Pinpoint the cell where the given text exists, returning its [X, Y] midpoint coordinate. 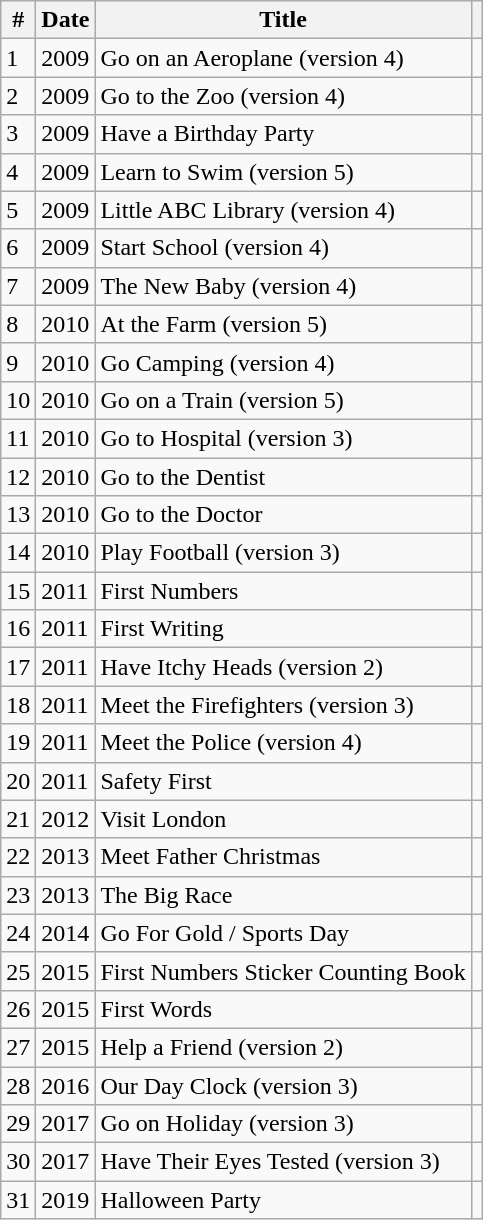
2 [18, 96]
# [18, 20]
Go on a Train (version 5) [283, 400]
Have a Birthday Party [283, 134]
14 [18, 553]
Go to the Dentist [283, 477]
Start School (version 4) [283, 248]
25 [18, 971]
At the Farm (version 5) [283, 324]
Go on Holiday (version 3) [283, 1124]
10 [18, 400]
26 [18, 1009]
27 [18, 1047]
18 [18, 705]
Help a Friend (version 2) [283, 1047]
Play Football (version 3) [283, 553]
The Big Race [283, 895]
Safety First [283, 781]
1 [18, 58]
15 [18, 591]
2012 [66, 819]
11 [18, 438]
Go to the Doctor [283, 515]
2019 [66, 1200]
Go For Gold / Sports Day [283, 933]
17 [18, 667]
The New Baby (version 4) [283, 286]
21 [18, 819]
7 [18, 286]
First Numbers Sticker Counting Book [283, 971]
Meet Father Christmas [283, 857]
Our Day Clock (version 3) [283, 1085]
13 [18, 515]
Go to Hospital (version 3) [283, 438]
Go Camping (version 4) [283, 362]
Learn to Swim (version 5) [283, 172]
4 [18, 172]
8 [18, 324]
6 [18, 248]
Have Their Eyes Tested (version 3) [283, 1162]
29 [18, 1124]
20 [18, 781]
28 [18, 1085]
30 [18, 1162]
Title [283, 20]
9 [18, 362]
Halloween Party [283, 1200]
Visit London [283, 819]
Go to the Zoo (version 4) [283, 96]
Have Itchy Heads (version 2) [283, 667]
22 [18, 857]
Little ABC Library (version 4) [283, 210]
19 [18, 743]
12 [18, 477]
16 [18, 629]
First Writing [283, 629]
23 [18, 895]
3 [18, 134]
31 [18, 1200]
2014 [66, 933]
Go on an Aeroplane (version 4) [283, 58]
First Words [283, 1009]
First Numbers [283, 591]
5 [18, 210]
Meet the Firefighters (version 3) [283, 705]
2016 [66, 1085]
24 [18, 933]
Meet the Police (version 4) [283, 743]
Date [66, 20]
